Identify which cell holds the provided text, then report its (X, Y) central coordinate. 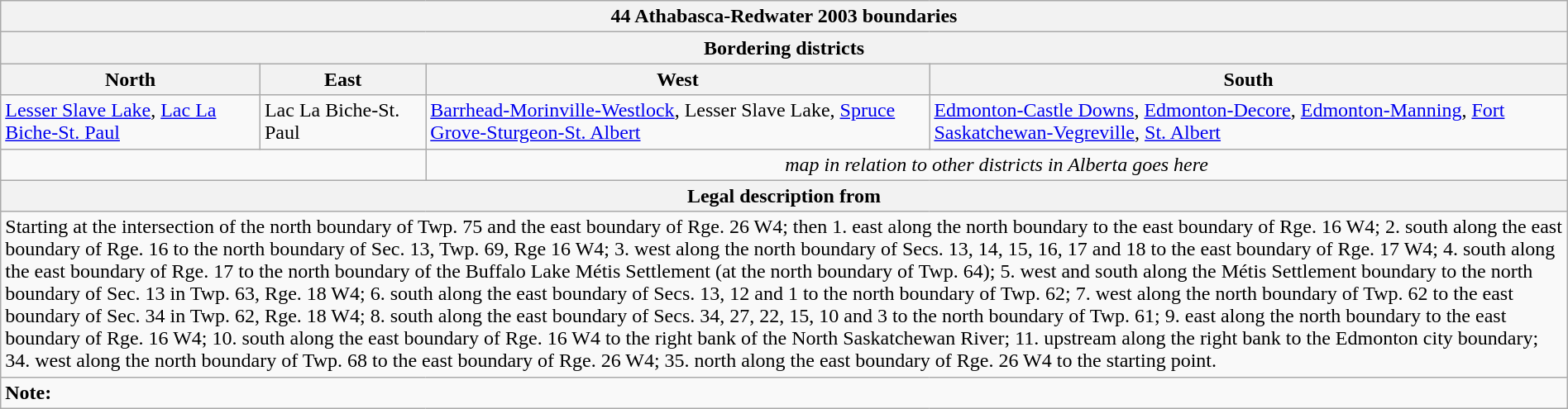
Lesser Slave Lake, Lac La Biche-St. Paul (131, 122)
Legal description from (784, 196)
Barrhead-Morinville-Westlock, Lesser Slave Lake, Spruce Grove-Sturgeon-St. Albert (678, 122)
Bordering districts (784, 48)
South (1249, 79)
Lac La Biche-St. Paul (342, 122)
Edmonton-Castle Downs, Edmonton-Decore, Edmonton-Manning, Fort Saskatchewan-Vegreville, St. Albert (1249, 122)
East (342, 79)
44 Athabasca-Redwater 2003 boundaries (784, 17)
Note: (784, 392)
West (678, 79)
map in relation to other districts in Alberta goes here (997, 164)
North (131, 79)
